For the text-containing cell, return its midpoint in [x, y] coordinate format. 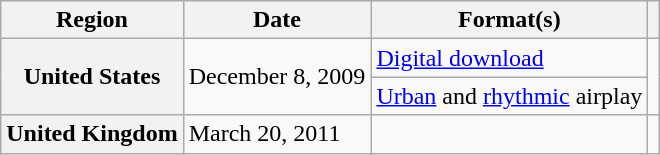
United Kingdom [92, 134]
March 20, 2011 [277, 134]
Date [277, 20]
Digital download [510, 58]
Urban and rhythmic airplay [510, 96]
United States [92, 77]
December 8, 2009 [277, 77]
Format(s) [510, 20]
Region [92, 20]
